From the cell containing the given text, extract its center point as [x, y] coordinate. 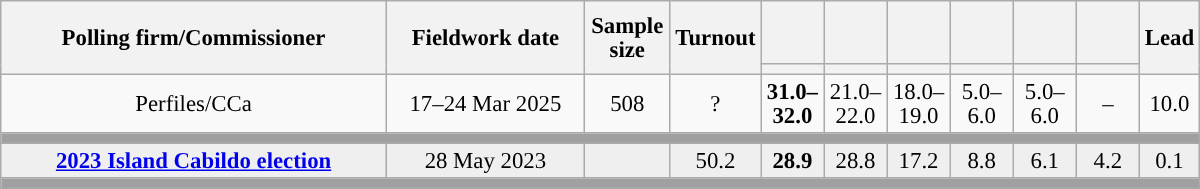
21.0–22.0 [856, 104]
Fieldwork date [485, 38]
31.0–32.0 [792, 104]
17–24 Mar 2025 [485, 104]
Perfiles/CCa [194, 104]
4.2 [1108, 162]
Sample size [627, 38]
50.2 [716, 162]
10.0 [1169, 104]
6.1 [1044, 162]
17.2 [918, 162]
Lead [1169, 38]
– [1108, 104]
18.0–19.0 [918, 104]
Turnout [716, 38]
28 May 2023 [485, 162]
? [716, 104]
28.9 [792, 162]
Polling firm/Commissioner [194, 38]
0.1 [1169, 162]
28.8 [856, 162]
2023 Island Cabildo election [194, 162]
8.8 [982, 162]
508 [627, 104]
